Capture the cell that displays the provided text and extract its [X, Y] central coordinate. 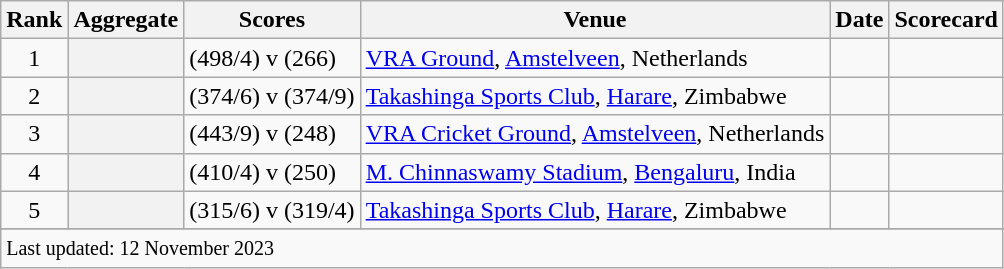
Scores [272, 20]
(410/4) v (250) [272, 172]
3 [34, 134]
2 [34, 96]
VRA Ground, Amstelveen, Netherlands [595, 58]
(443/9) v (248) [272, 134]
5 [34, 210]
1 [34, 58]
(498/4) v (266) [272, 58]
Date [860, 20]
(315/6) v (319/4) [272, 210]
Rank [34, 20]
Last updated: 12 November 2023 [502, 248]
Venue [595, 20]
Scorecard [946, 20]
4 [34, 172]
(374/6) v (374/9) [272, 96]
VRA Cricket Ground, Amstelveen, Netherlands [595, 134]
M. Chinnaswamy Stadium, Bengaluru, India [595, 172]
Aggregate [126, 20]
